Capture the cell that displays the provided text and extract its (X, Y) central coordinate. 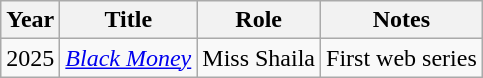
Black Money (128, 58)
Title (128, 20)
2025 (30, 58)
Year (30, 20)
Notes (402, 20)
First web series (402, 58)
Role (259, 20)
Miss Shaila (259, 58)
